Pinpoint the cell where the given text exists, returning its [X, Y] midpoint coordinate. 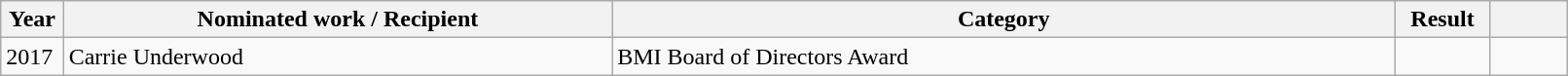
Carrie Underwood [338, 57]
Category [1004, 19]
Result [1442, 19]
Year [32, 19]
2017 [32, 57]
Nominated work / Recipient [338, 19]
BMI Board of Directors Award [1004, 57]
